Determine the [X, Y] coordinate at the center of the cell enclosing the given text.  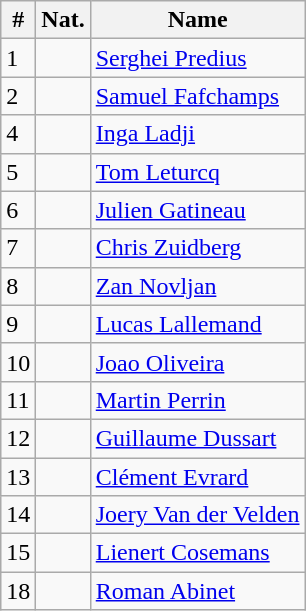
Clément Evrard [198, 477]
Julien Gatineau [198, 210]
Lienert Cosemans [198, 553]
6 [18, 210]
9 [18, 324]
Martin Perrin [198, 400]
7 [18, 248]
12 [18, 438]
Nat. [63, 20]
10 [18, 362]
Roman Abinet [198, 591]
Inga Ladji [198, 134]
Tom Leturcq [198, 172]
Name [198, 20]
Joery Van der Velden [198, 515]
Chris Zuidberg [198, 248]
# [18, 20]
4 [18, 134]
1 [18, 58]
15 [18, 553]
2 [18, 96]
11 [18, 400]
Zan Novljan [198, 286]
Lucas Lallemand [198, 324]
13 [18, 477]
14 [18, 515]
Serghei Predius [198, 58]
Samuel Fafchamps [198, 96]
8 [18, 286]
5 [18, 172]
Guillaume Dussart [198, 438]
Joao Oliveira [198, 362]
18 [18, 591]
